Pinpoint the cell where the given text exists, returning its (x, y) midpoint coordinate. 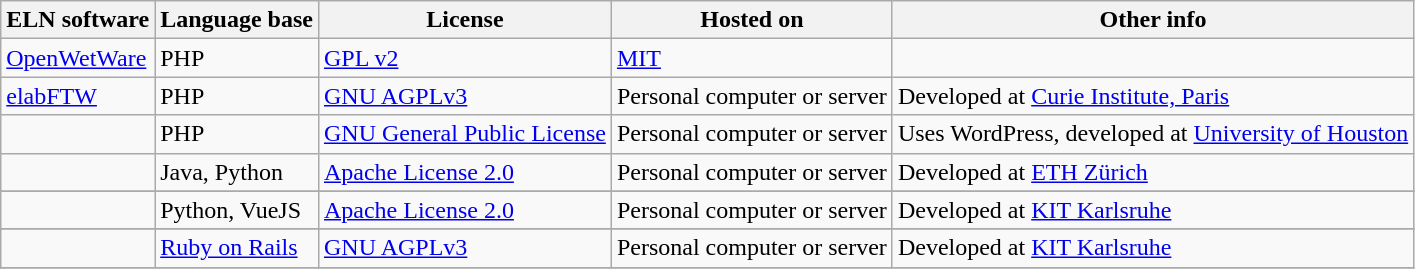
Python, VueJS (237, 210)
elabFTW (78, 96)
License (464, 20)
ELN software (78, 20)
Ruby on Rails (237, 248)
Uses WordPress, developed at University of Houston (1152, 134)
MIT (752, 58)
OpenWetWare (78, 58)
Language base (237, 20)
Developed at ETH Zürich (1152, 172)
Developed at Curie Institute, Paris (1152, 96)
GNU General Public License (464, 134)
Java, Python (237, 172)
GPL v2 (464, 58)
Other info (1152, 20)
Hosted on (752, 20)
